Provide the [X, Y] coordinate of the cell's center where the given text is located.  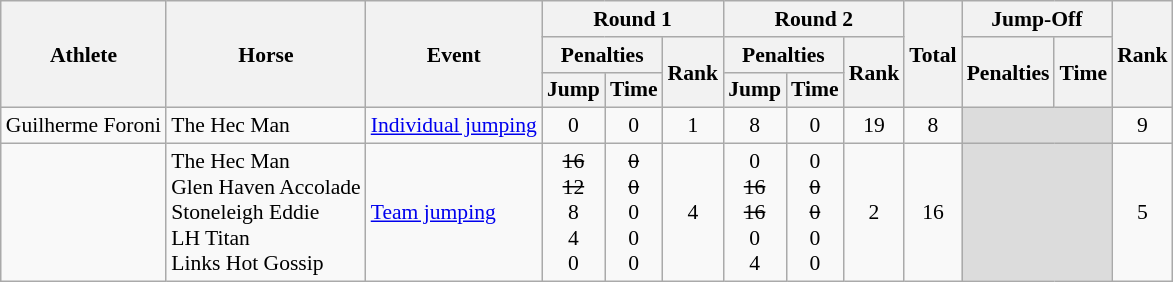
2 [874, 213]
5 [1142, 213]
Athlete [84, 54]
Horse [266, 54]
4 [694, 213]
Total [932, 54]
0161604 [754, 213]
1612840 [574, 213]
The Hec ManGlen Haven AccoladeStoneleigh EddieLH TitanLinks Hot Gossip [266, 213]
Guilherme Foroni [84, 126]
Jump-Off [1038, 19]
Event [454, 54]
16 [932, 213]
Round 1 [632, 19]
The Hec Man [266, 126]
Round 2 [814, 19]
19 [874, 126]
1 [694, 126]
Individual jumping [454, 126]
9 [1142, 126]
Team jumping [454, 213]
